Locate the cell with the specified text and output its [X, Y] center coordinate. 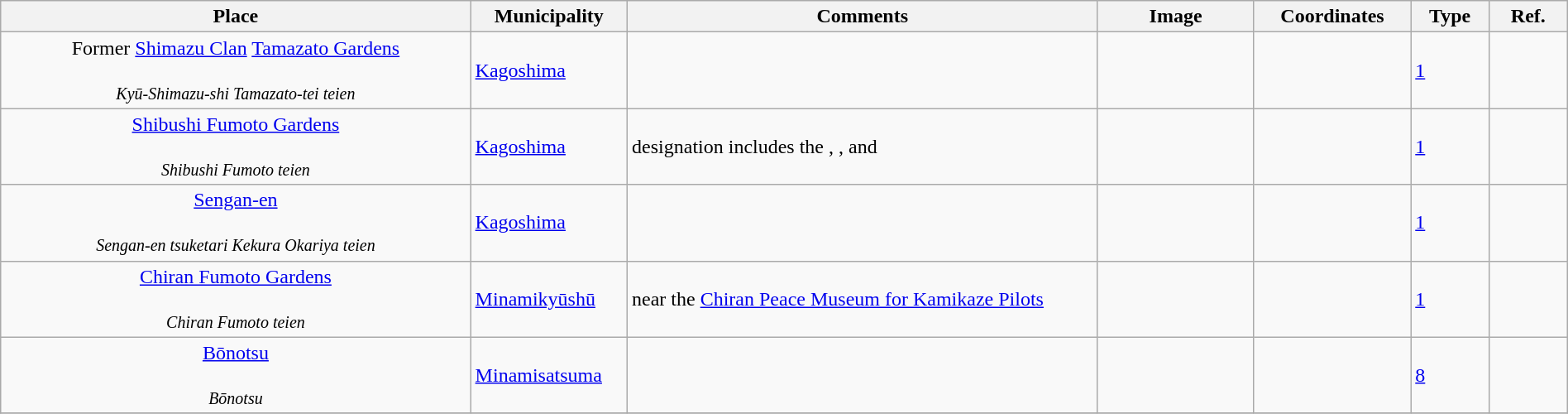
near the Chiran Peace Museum for Kamikaze Pilots [863, 299]
Minamikyūshū [549, 299]
Sengan-enSengan-en tsuketari Kekura Okariya teien [236, 223]
Coordinates [1331, 17]
Place [236, 17]
designation includes the , , and [863, 147]
BōnotsuBōnotsu [236, 375]
Shibushi Fumoto GardensShibushi Fumoto teien [236, 147]
Minamisatsuma [549, 375]
8 [1451, 375]
Former Shimazu Clan Tamazato GardensKyū-Shimazu-shi Tamazato-tei teien [236, 70]
Comments [863, 17]
Image [1176, 17]
Municipality [549, 17]
Type [1451, 17]
Chiran Fumoto GardensChiran Fumoto teien [236, 299]
Ref. [1528, 17]
